Search for the cell housing the specified text and yield its [X, Y] center coordinate. 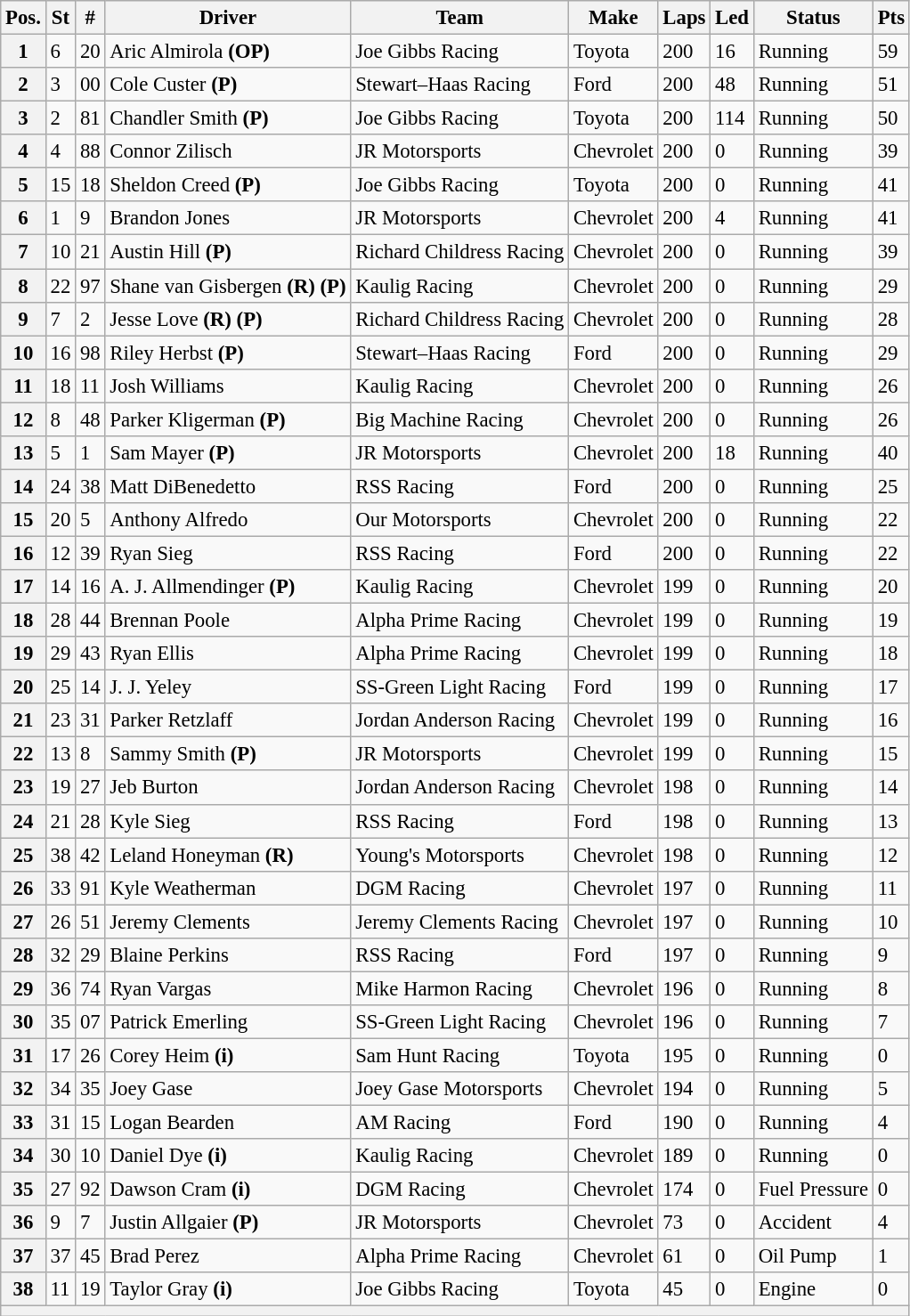
Sam Mayer (P) [228, 453]
# [91, 18]
Jeremy Clements Racing [459, 922]
Joey Gase Motorsports [459, 1089]
Ryan Ellis [228, 654]
61 [684, 1256]
44 [91, 621]
Fuel Pressure [813, 1190]
Laps [684, 18]
Jesse Love (R) (P) [228, 319]
Status [813, 18]
Shane van Gisbergen (R) (P) [228, 286]
97 [91, 286]
J. J. Yeley [228, 687]
Jeremy Clements [228, 922]
Our Motorsports [459, 520]
Taylor Gray (i) [228, 1290]
190 [684, 1123]
Austin Hill (P) [228, 252]
Patrick Emerling [228, 1022]
Aric Almirola (OP) [228, 52]
Big Machine Racing [459, 419]
73 [684, 1223]
Ryan Sieg [228, 553]
Logan Bearden [228, 1123]
Mike Harmon Racing [459, 988]
Accident [813, 1223]
88 [91, 151]
Matt DiBenedetto [228, 486]
07 [91, 1022]
Make [613, 18]
Leland Honeyman (R) [228, 855]
Oil Pump [813, 1256]
Led [732, 18]
Ryan Vargas [228, 988]
92 [91, 1190]
Sammy Smith (P) [228, 754]
74 [91, 988]
Young's Motorsports [459, 855]
Riley Herbst (P) [228, 353]
00 [91, 85]
98 [91, 353]
189 [684, 1156]
194 [684, 1089]
Pts [890, 18]
81 [91, 118]
114 [732, 118]
Parker Retzlaff [228, 720]
Blaine Perkins [228, 955]
50 [890, 118]
Kyle Weatherman [228, 888]
Connor Zilisch [228, 151]
42 [91, 855]
Joey Gase [228, 1089]
Sheldon Creed (P) [228, 185]
Corey Heim (i) [228, 1055]
174 [684, 1190]
AM Racing [459, 1123]
Parker Kligerman (P) [228, 419]
Justin Allgaier (P) [228, 1223]
Pos. [23, 18]
Team [459, 18]
Kyle Sieg [228, 821]
Driver [228, 18]
Cole Custer (P) [228, 85]
Daniel Dye (i) [228, 1156]
59 [890, 52]
Engine [813, 1290]
Brad Perez [228, 1256]
Sam Hunt Racing [459, 1055]
A. J. Allmendinger (P) [228, 587]
Chandler Smith (P) [228, 118]
195 [684, 1055]
Anthony Alfredo [228, 520]
Jeb Burton [228, 788]
Brennan Poole [228, 621]
Brandon Jones [228, 218]
Dawson Cram (i) [228, 1190]
91 [91, 888]
43 [91, 654]
Josh Williams [228, 386]
40 [890, 453]
St [61, 18]
